Capture the cell that displays the provided text and extract its [x, y] central coordinate. 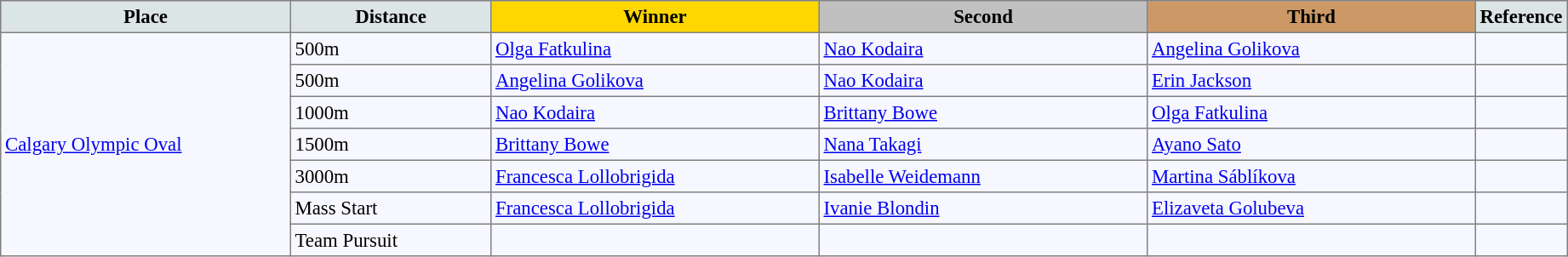
Winner [655, 17]
Ivanie Blondin [983, 208]
Martina Sáblíkova [1312, 176]
Reference [1520, 17]
Distance [391, 17]
Erin Jackson [1312, 81]
Calgary Olympic Oval [146, 144]
1000m [391, 112]
Mass Start [391, 208]
Isabelle Weidemann [983, 176]
Second [983, 17]
Place [146, 17]
Ayano Sato [1312, 145]
1500m [391, 145]
Nana Takagi [983, 145]
Team Pursuit [391, 240]
Elizaveta Golubeva [1312, 208]
Third [1312, 17]
3000m [391, 176]
